Scan for the cell matching the given text and deliver its [X, Y] coordinate at center. 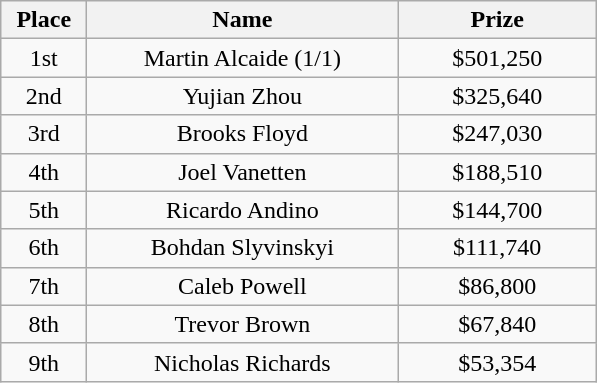
Joel Vanetten [242, 172]
4th [44, 172]
$53,354 [498, 362]
6th [44, 248]
Trevor Brown [242, 324]
$111,740 [498, 248]
Caleb Powell [242, 286]
1st [44, 58]
8th [44, 324]
$325,640 [498, 96]
3rd [44, 134]
9th [44, 362]
$247,030 [498, 134]
$144,700 [498, 210]
Brooks Floyd [242, 134]
Prize [498, 20]
Yujian Zhou [242, 96]
Bohdan Slyvinskyi [242, 248]
7th [44, 286]
$67,840 [498, 324]
Place [44, 20]
Nicholas Richards [242, 362]
5th [44, 210]
$86,800 [498, 286]
Ricardo Andino [242, 210]
$501,250 [498, 58]
Martin Alcaide (1/1) [242, 58]
Name [242, 20]
2nd [44, 96]
$188,510 [498, 172]
